For the text-containing cell, return its midpoint in [x, y] coordinate format. 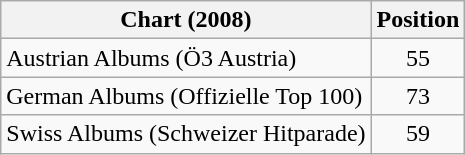
55 [418, 58]
59 [418, 134]
Chart (2008) [186, 20]
German Albums (Offizielle Top 100) [186, 96]
Position [418, 20]
Swiss Albums (Schweizer Hitparade) [186, 134]
Austrian Albums (Ö3 Austria) [186, 58]
73 [418, 96]
